Search for the cell housing the specified text and yield its (X, Y) center coordinate. 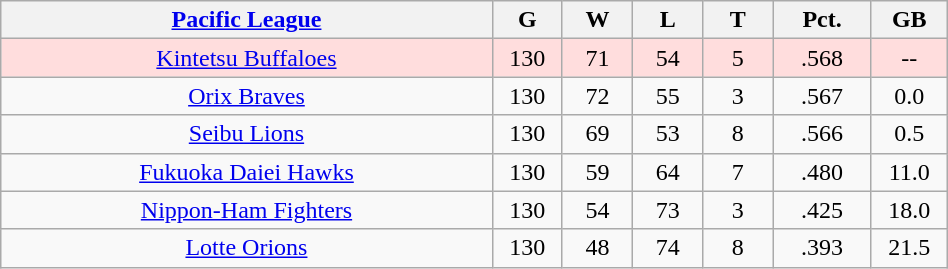
7 (738, 172)
18.0 (909, 210)
Fukuoka Daiei Hawks (246, 172)
73 (668, 210)
11.0 (909, 172)
Nippon-Ham Fighters (246, 210)
.568 (822, 58)
0.5 (909, 134)
48 (597, 248)
64 (668, 172)
Pct. (822, 20)
.425 (822, 210)
W (597, 20)
55 (668, 96)
71 (597, 58)
G (527, 20)
69 (597, 134)
L (668, 20)
74 (668, 248)
59 (597, 172)
5 (738, 58)
53 (668, 134)
T (738, 20)
72 (597, 96)
.567 (822, 96)
Lotte Orions (246, 248)
.393 (822, 248)
0.0 (909, 96)
Pacific League (246, 20)
-- (909, 58)
Orix Braves (246, 96)
Kintetsu Buffaloes (246, 58)
GB (909, 20)
.566 (822, 134)
Seibu Lions (246, 134)
.480 (822, 172)
21.5 (909, 248)
